Detect which cell encompasses the target text, then output its (X, Y) center coordinate. 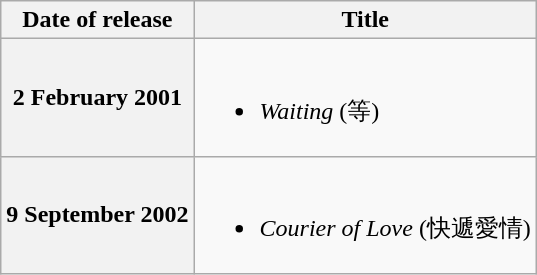
Courier of Love (快遞愛情) (365, 215)
2 February 2001 (98, 98)
Title (365, 20)
9 September 2002 (98, 215)
Waiting (等) (365, 98)
Date of release (98, 20)
